Extract the [X, Y] coordinate from the center of the cell holding the provided text.  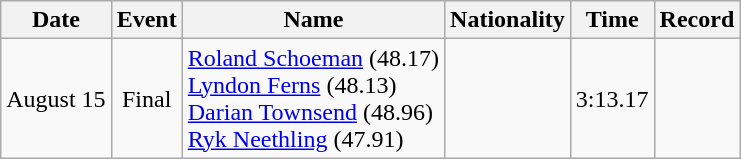
Final [146, 98]
Record [697, 20]
3:13.17 [612, 98]
Date [56, 20]
Nationality [508, 20]
Roland Schoeman (48.17)Lyndon Ferns (48.13)Darian Townsend (48.96)Ryk Neethling (47.91) [313, 98]
Time [612, 20]
Event [146, 20]
Name [313, 20]
August 15 [56, 98]
